Search for the cell housing the specified text and yield its [X, Y] center coordinate. 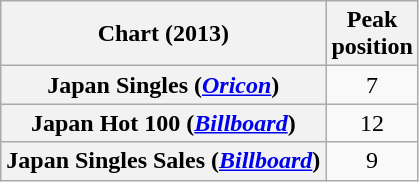
Japan Singles Sales (Billboard) [164, 161]
9 [372, 161]
Japan Hot 100 (Billboard) [164, 123]
Peakposition [372, 34]
7 [372, 85]
Japan Singles (Oricon) [164, 85]
12 [372, 123]
Chart (2013) [164, 34]
